Pinpoint the cell where the given text exists, returning its [x, y] midpoint coordinate. 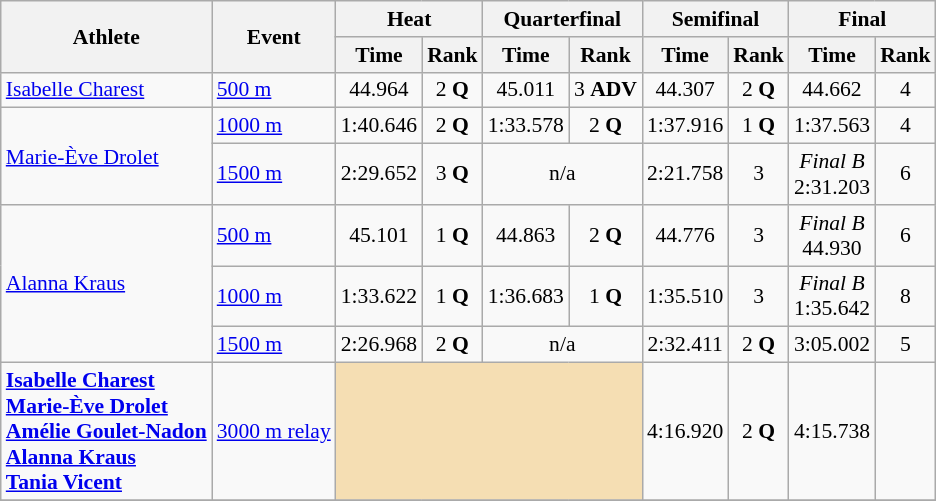
3:05.002 [832, 345]
2:21.758 [685, 174]
44.964 [379, 90]
Isabelle CharestMarie-Ève DroletAmélie Goulet-NadonAlanna KrausTania Vicent [106, 432]
1:37.916 [685, 126]
45.101 [379, 236]
44.662 [832, 90]
3000 m relay [274, 432]
Final [862, 19]
44.776 [685, 236]
1:40.646 [379, 126]
Final B 1:35.642 [832, 296]
Final B 44.930 [832, 236]
5 [906, 345]
1:33.622 [379, 296]
1:33.578 [526, 126]
Final B 2:31.203 [832, 174]
45.011 [526, 90]
4:16.920 [685, 432]
8 [906, 296]
44.307 [685, 90]
Event [274, 36]
2:26.968 [379, 345]
1:36.683 [526, 296]
44.863 [526, 236]
Quarterfinal [562, 19]
3 Q [452, 174]
1:35.510 [685, 296]
1:37.563 [832, 126]
Heat [410, 19]
Isabelle Charest [106, 90]
Marie-Ève Drolet [106, 156]
3 ADV [606, 90]
Alanna Kraus [106, 284]
Athlete [106, 36]
2:29.652 [379, 174]
4:15.738 [832, 432]
Semifinal [716, 19]
2:32.411 [685, 345]
